Pinpoint the cell where the given text exists, returning its (X, Y) midpoint coordinate. 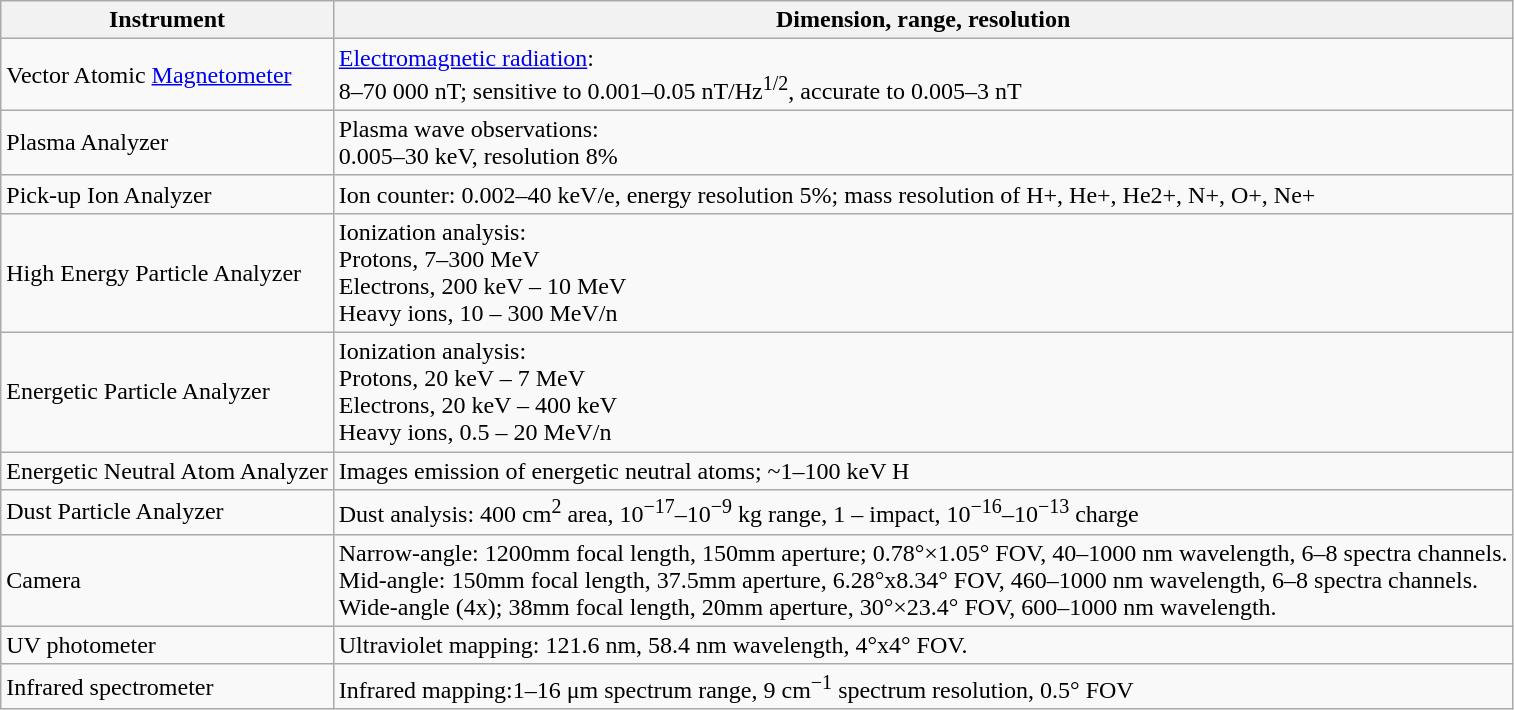
Ionization analysis:Protons, 20 keV – 7 MeVElectrons, 20 keV – 400 keVHeavy ions, 0.5 – 20 MeV/n (923, 392)
High Energy Particle Analyzer (168, 272)
Ultraviolet mapping: 121.6 nm, 58.4 nm wavelength, 4°x4° FOV. (923, 645)
Electromagnetic radiation:8–70 000 nT; sensitive to 0.001–0.05 nT/Hz1/2, accurate to 0.005–3 nT (923, 75)
Ion counter: 0.002–40 keV/e, energy resolution 5%; mass resolution of H+, He+, He2+, N+, O+, Ne+ (923, 194)
Instrument (168, 20)
Pick-up Ion Analyzer (168, 194)
Infrared mapping:1–16 μm spectrum range, 9 cm−1 spectrum resolution, 0.5° FOV (923, 686)
Dust analysis: 400 cm2 area, 10−17–10−9 kg range, 1 – impact, 10−16–10−13 charge (923, 512)
Camera (168, 580)
Plasma wave observations:0.005–30 keV, resolution 8% (923, 142)
Dust Particle Analyzer (168, 512)
Dimension, range, resolution (923, 20)
UV photometer (168, 645)
Plasma Analyzer (168, 142)
Infrared spectrometer (168, 686)
Energetic Particle Analyzer (168, 392)
Images emission of energetic neutral atoms; ~1–100 keV H (923, 471)
Vector Atomic Magnetometer (168, 75)
Ionization analysis:Protons, 7–300 MeVElectrons, 200 keV – 10 MeVHeavy ions, 10 – 300 MeV/n (923, 272)
Energetic Neutral Atom Analyzer (168, 471)
